Extract the (x, y) coordinate from the center of the cell holding the provided text.  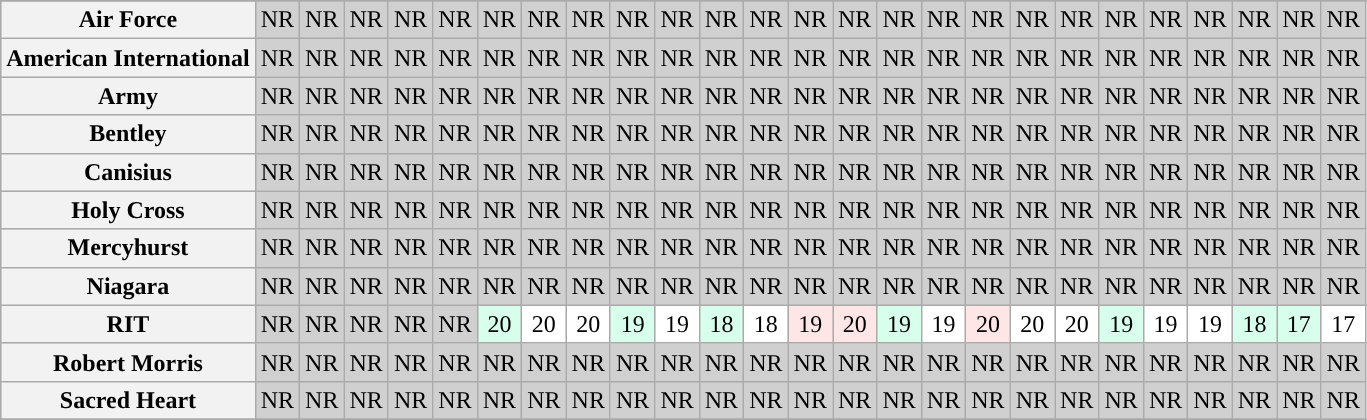
Holy Cross (128, 210)
Sacred Heart (128, 400)
Mercyhurst (128, 248)
Army (128, 96)
Niagara (128, 286)
Bentley (128, 134)
Air Force (128, 20)
Robert Morris (128, 362)
Canisius (128, 172)
American International (128, 58)
RIT (128, 324)
